Output the [x, y] coordinate of the center of the cell containing the given text.  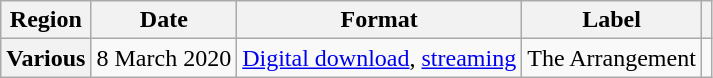
Various [46, 58]
The Arrangement [612, 58]
Region [46, 20]
Date [164, 20]
Label [612, 20]
Digital download, streaming [380, 58]
8 March 2020 [164, 58]
Format [380, 20]
